Capture the cell that displays the provided text and extract its (x, y) central coordinate. 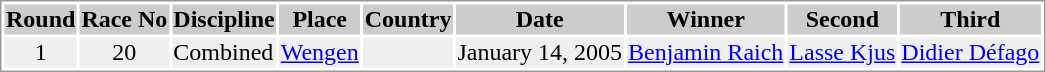
Lasse Kjus (842, 53)
January 14, 2005 (540, 53)
Didier Défago (970, 53)
20 (124, 53)
Wengen (320, 53)
Combined (224, 53)
Date (540, 19)
Third (970, 19)
1 (40, 53)
Place (320, 19)
Winner (706, 19)
Second (842, 19)
Country (408, 19)
Benjamin Raich (706, 53)
Round (40, 19)
Discipline (224, 19)
Race No (124, 19)
